Return the (x, y) coordinate for the center point of the cell that contains the specified text.  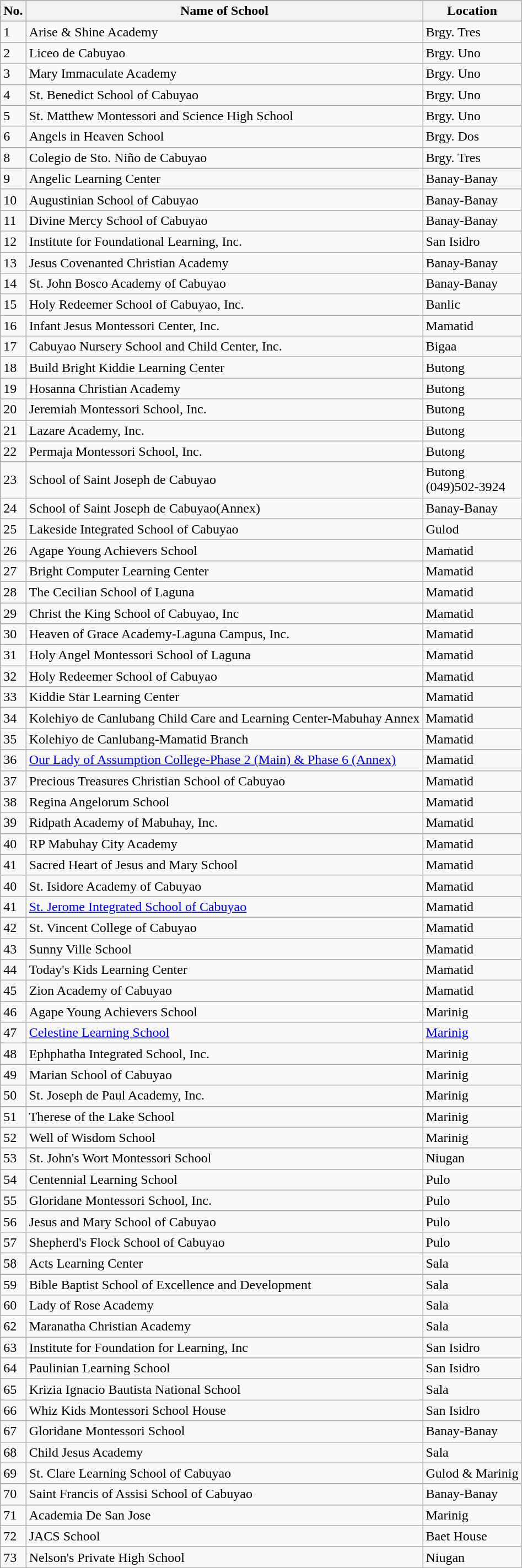
3 (13, 74)
No. (13, 11)
RP Mabuhay City Academy (224, 844)
Kolehiyo de Canlubang-Mamatid Branch (224, 739)
Lady of Rose Academy (224, 1306)
Whiz Kids Montessori School House (224, 1410)
9 (13, 179)
Maranatha Christian Academy (224, 1327)
33 (13, 697)
27 (13, 571)
St. Isidore Academy of Cabuyao (224, 886)
48 (13, 1054)
63 (13, 1348)
Well of Wisdom School (224, 1138)
11 (13, 220)
64 (13, 1368)
Regina Angelorum School (224, 802)
39 (13, 823)
School of Saint Joseph de Cabuyao (224, 479)
Build Bright Kiddie Learning Center (224, 368)
57 (13, 1242)
50 (13, 1096)
47 (13, 1033)
4 (13, 95)
17 (13, 347)
JACS School (224, 1536)
Angelic Learning Center (224, 179)
32 (13, 676)
Lazare Academy, Inc. (224, 430)
24 (13, 508)
43 (13, 949)
Banlic (472, 305)
Therese of the Lake School (224, 1117)
Bright Computer Learning Center (224, 571)
Celestine Learning School (224, 1033)
Saint Francis of Assisi School of Cabuyao (224, 1494)
70 (13, 1494)
62 (13, 1327)
36 (13, 760)
28 (13, 592)
25 (13, 529)
Jesus Covenanted Christian Academy (224, 263)
Jeremiah Montessori School, Inc. (224, 409)
29 (13, 613)
School of Saint Joseph de Cabuyao(Annex) (224, 508)
20 (13, 409)
Our Lady of Assumption College-Phase 2 (Main) & Phase 6 (Annex) (224, 760)
Institute for Foundation for Learning, Inc (224, 1348)
Institute for Foundational Learning, Inc. (224, 241)
Brgy. Dos (472, 137)
34 (13, 718)
6 (13, 137)
Nelson's Private High School (224, 1557)
Shepherd's Flock School of Cabuyao (224, 1242)
Location (472, 11)
Precious Treasures Christian School of Cabuyao (224, 781)
Liceo de Cabuyao (224, 53)
Cabuyao Nursery School and Child Center, Inc. (224, 347)
19 (13, 389)
Divine Mercy School of Cabuyao (224, 220)
21 (13, 430)
60 (13, 1306)
St. Benedict School of Cabuyao (224, 95)
22 (13, 451)
Marian School of Cabuyao (224, 1075)
Krizia Ignacio Bautista National School (224, 1389)
58 (13, 1263)
52 (13, 1138)
Hosanna Christian Academy (224, 389)
38 (13, 802)
67 (13, 1431)
Sacred Heart of Jesus and Mary School (224, 865)
Bible Baptist School of Excellence and Development (224, 1285)
Kolehiyo de Canlubang Child Care and Learning Center-Mabuhay Annex (224, 718)
Holy Redeemer School of Cabuyao, Inc. (224, 305)
31 (13, 655)
St. Jerome Integrated School of Cabuyao (224, 907)
St. John Bosco Academy of Cabuyao (224, 284)
45 (13, 991)
Ridpath Academy of Mabuhay, Inc. (224, 823)
42 (13, 928)
54 (13, 1179)
Baet House (472, 1536)
10 (13, 200)
Mary Immaculate Academy (224, 74)
Kiddie Star Learning Center (224, 697)
Jesus and Mary School of Cabuyao (224, 1221)
Permaja Montessori School, Inc. (224, 451)
12 (13, 241)
71 (13, 1515)
65 (13, 1389)
Zion Academy of Cabuyao (224, 991)
Angels in Heaven School (224, 137)
Ephphatha Integrated School, Inc. (224, 1054)
Acts Learning Center (224, 1263)
69 (13, 1473)
Child Jesus Academy (224, 1452)
15 (13, 305)
16 (13, 326)
2 (13, 53)
Lakeside Integrated School of Cabuyao (224, 529)
St. Joseph de Paul Academy, Inc. (224, 1096)
30 (13, 634)
35 (13, 739)
68 (13, 1452)
Academia De San Jose (224, 1515)
Gulod (472, 529)
Holy Redeemer School of Cabuyao (224, 676)
Paulinian Learning School (224, 1368)
46 (13, 1012)
55 (13, 1200)
Arise & Shine Academy (224, 32)
Name of School (224, 11)
Gloridane Montessori School (224, 1431)
Sunny Ville School (224, 949)
Holy Angel Montessori School of Laguna (224, 655)
St. John's Wort Montessori School (224, 1159)
14 (13, 284)
Bigaa (472, 347)
72 (13, 1536)
1 (13, 32)
The Cecilian School of Laguna (224, 592)
51 (13, 1117)
66 (13, 1410)
Centennial Learning School (224, 1179)
St. Matthew Montessori and Science High School (224, 116)
Christ the King School of Cabuyao, Inc (224, 613)
37 (13, 781)
5 (13, 116)
8 (13, 158)
26 (13, 550)
59 (13, 1285)
73 (13, 1557)
Today's Kids Learning Center (224, 970)
St. Vincent College of Cabuyao (224, 928)
Butong(049)502-3924 (472, 479)
Augustinian School of Cabuyao (224, 200)
18 (13, 368)
St. Clare Learning School of Cabuyao (224, 1473)
Gloridane Montessori School, Inc. (224, 1200)
13 (13, 263)
Gulod & Marinig (472, 1473)
Heaven of Grace Academy-Laguna Campus, Inc. (224, 634)
56 (13, 1221)
Colegio de Sto. Niño de Cabuyao (224, 158)
23 (13, 479)
49 (13, 1075)
Infant Jesus Montessori Center, Inc. (224, 326)
53 (13, 1159)
44 (13, 970)
